Locate the cell with the specified text and output its (X, Y) center coordinate. 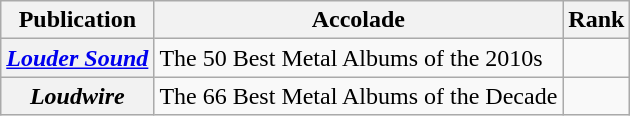
Loudwire (78, 96)
The 50 Best Metal Albums of the 2010s (358, 58)
Louder Sound (78, 58)
Accolade (358, 20)
The 66 Best Metal Albums of the Decade (358, 96)
Rank (596, 20)
Publication (78, 20)
